Output the (x, y) coordinate of the center of the cell containing the given text.  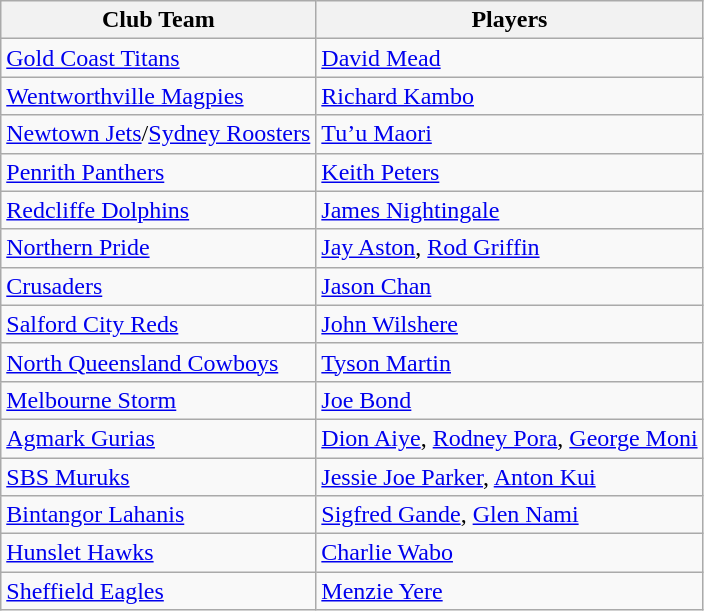
North Queensland Cowboys (158, 362)
Bintangor Lahanis (158, 515)
Charlie Wabo (510, 553)
Dion Aiye, Rodney Pora, George Moni (510, 438)
David Mead (510, 58)
James Nightingale (510, 210)
Hunslet Hawks (158, 553)
Keith Peters (510, 172)
Tyson Martin (510, 362)
Newtown Jets/Sydney Roosters (158, 134)
Northern Pride (158, 248)
Tu’u Maori (510, 134)
Jessie Joe Parker, Anton Kui (510, 477)
Agmark Gurias (158, 438)
Penrith Panthers (158, 172)
Sigfred Gande, Glen Nami (510, 515)
Menzie Yere (510, 591)
Players (510, 20)
Jay Aston, Rod Griffin (510, 248)
Wentworthville Magpies (158, 96)
John Wilshere (510, 324)
Salford City Reds (158, 324)
Melbourne Storm (158, 400)
Gold Coast Titans (158, 58)
Joe Bond (510, 400)
Jason Chan (510, 286)
SBS Muruks (158, 477)
Club Team (158, 20)
Redcliffe Dolphins (158, 210)
Sheffield Eagles (158, 591)
Richard Kambo (510, 96)
Crusaders (158, 286)
